Detect which cell encompasses the target text, then output its (X, Y) center coordinate. 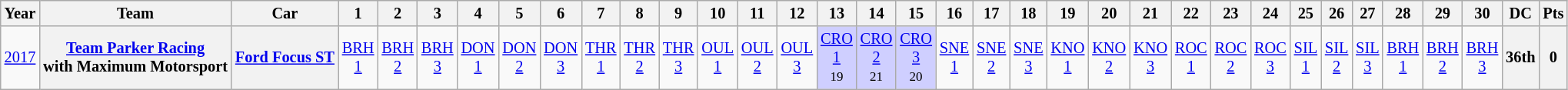
SNE2 (991, 58)
KNO3 (1150, 58)
Car (285, 13)
21 (1150, 13)
SIL3 (1367, 58)
OUL2 (757, 58)
36th (1520, 58)
14 (877, 13)
ROC2 (1231, 58)
SNE1 (954, 58)
26 (1337, 13)
OUL1 (717, 58)
OUL3 (797, 58)
CRO221 (877, 58)
7 (601, 13)
KNO2 (1109, 58)
24 (1270, 13)
DON1 (478, 58)
SIL2 (1337, 58)
THR1 (601, 58)
2017 (20, 58)
Team Parker Racingwith Maximum Motorsport (135, 58)
29 (1443, 13)
30 (1483, 13)
DC (1520, 13)
ROC3 (1270, 58)
SNE3 (1028, 58)
11 (757, 13)
22 (1191, 13)
SIL1 (1306, 58)
4 (478, 13)
15 (916, 13)
Pts (1553, 13)
16 (954, 13)
CRO320 (916, 58)
THR3 (678, 58)
3 (438, 13)
13 (837, 13)
9 (678, 13)
THR2 (640, 58)
CRO119 (837, 58)
5 (519, 13)
12 (797, 13)
19 (1067, 13)
18 (1028, 13)
2 (398, 13)
DON2 (519, 58)
27 (1367, 13)
28 (1403, 13)
10 (717, 13)
1 (358, 13)
Team (135, 13)
25 (1306, 13)
ROC1 (1191, 58)
KNO1 (1067, 58)
DON3 (561, 58)
8 (640, 13)
20 (1109, 13)
23 (1231, 13)
0 (1553, 58)
Year (20, 13)
6 (561, 13)
Ford Focus ST (285, 58)
17 (991, 13)
